Return [x, y] of the center of cell containing provided text 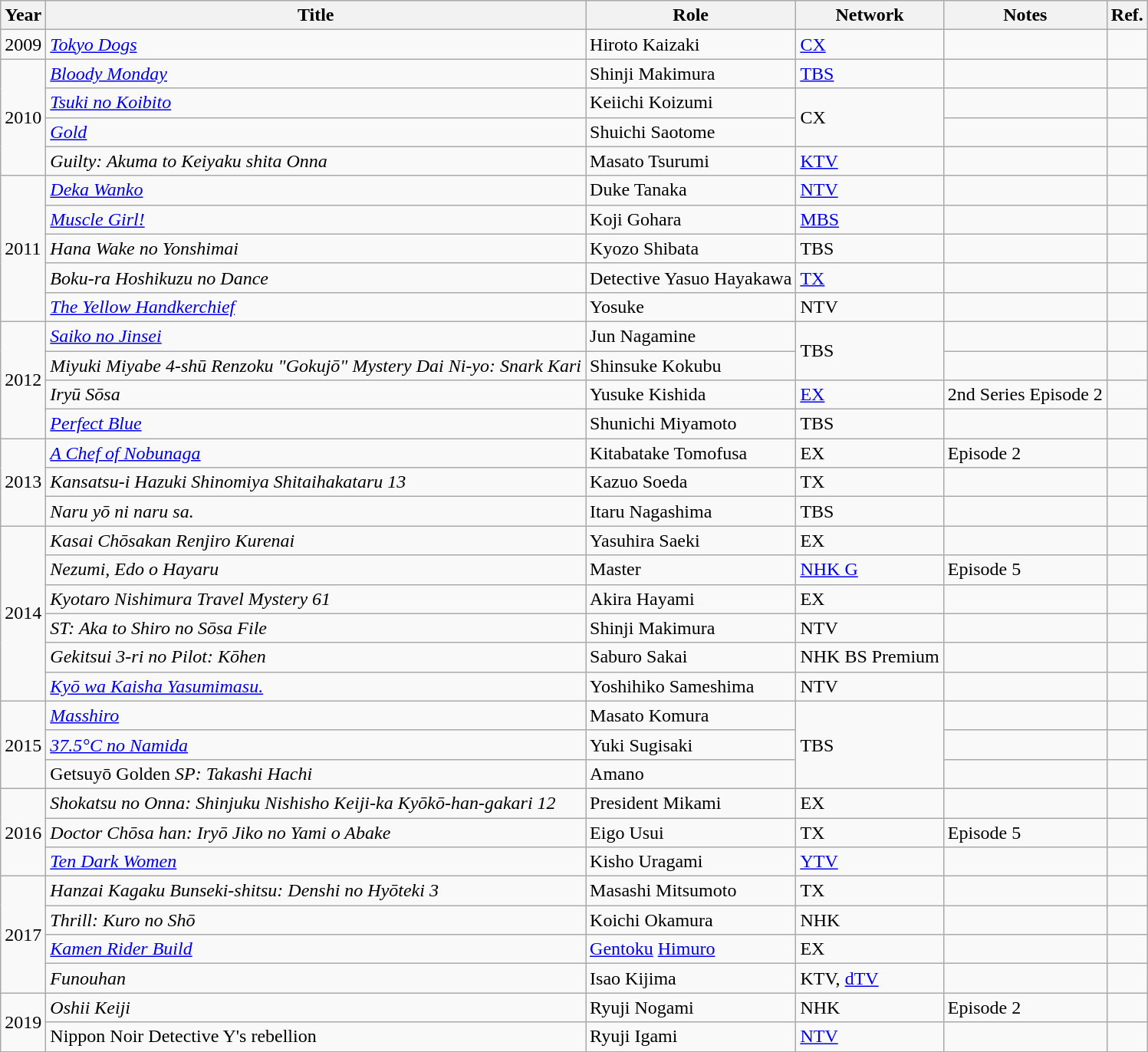
NHK BS Premium [870, 657]
Gold [316, 132]
ST: Aka to Shiro no Sōsa File [316, 628]
37.5°C no Namida [316, 745]
Yuki Sugisaki [691, 745]
Funouhan [316, 978]
Shuichi Saotome [691, 132]
Oshii Keiji [316, 1008]
Koji Gohara [691, 219]
Kisho Uragami [691, 862]
Iryū Sōsa [316, 395]
Saburo Sakai [691, 657]
Itaru Nagashima [691, 511]
Saiko no Jinsei [316, 336]
NHK G [870, 570]
Yoshihiko Sameshima [691, 686]
Kyō wa Kaisha Yasumimasu. [316, 686]
Thrill: Kuro no Shō [316, 920]
Kyozo Shibata [691, 248]
Yasuhira Saeki [691, 541]
Miyuki Miyabe 4-shū Renzoku "Gokujō" Mystery Dai Ni-yo: Snark Kari [316, 366]
2012 [23, 380]
Hanzai Kagaku Bunseki-shitsu: Denshi no Hyōteki 3 [316, 891]
The Yellow Handkerchief [316, 307]
MBS [870, 219]
Getsuyō Golden SP: Takashi Hachi [316, 774]
2011 [23, 248]
Perfect Blue [316, 424]
2016 [23, 832]
Gekitsui 3-ri no Pilot: Kōhen [316, 657]
2015 [23, 745]
A Chef of Nobunaga [316, 453]
Amano [691, 774]
Gentoku Himuro [691, 949]
Keiichi Koizumi [691, 103]
Kamen Rider Build [316, 949]
Masato Komura [691, 715]
Boku-ra Hoshikuzu no Dance [316, 278]
Masashi Mitsumoto [691, 891]
2014 [23, 613]
2009 [23, 44]
Year [23, 15]
Isao Kijima [691, 978]
Kazuo Soeda [691, 482]
Ten Dark Women [316, 862]
Title [316, 15]
Jun Nagamine [691, 336]
KTV [870, 161]
2nd Series Episode 2 [1025, 395]
KTV, dTV [870, 978]
Detective Yasuo Hayakawa [691, 278]
Yosuke [691, 307]
Nezumi, Edo o Hayaru [316, 570]
Tokyo Dogs [316, 44]
Masshiro [316, 715]
Masato Tsurumi [691, 161]
President Mikami [691, 803]
Tsuki no Koibito [316, 103]
Master [691, 570]
Notes [1025, 15]
Network [870, 15]
Deka Wanko [316, 190]
Hana Wake no Yonshimai [316, 248]
2010 [23, 117]
Muscle Girl! [316, 219]
Bloody Monday [316, 74]
Koichi Okamura [691, 920]
Nippon Noir Detective Y's rebellion [316, 1037]
Shinsuke Kokubu [691, 366]
Guilty: Akuma to Keiyaku shita Onna [316, 161]
Kyotaro Nishimura Travel Mystery 61 [316, 599]
Eigo Usui [691, 832]
Kitabatake Tomofusa [691, 453]
Role [691, 15]
Doctor Chōsa han: Iryō Jiko no Yami o Abake [316, 832]
Kasai Chōsakan Renjiro Kurenai [316, 541]
Shokatsu no Onna: Shinjuku Nishisho Keiji-ka Kyōkō-han-gakari 12 [316, 803]
Shunichi Miyamoto [691, 424]
Ref. [1127, 15]
Yusuke Kishida [691, 395]
2013 [23, 482]
Hiroto Kaizaki [691, 44]
Duke Tanaka [691, 190]
2017 [23, 935]
Akira Hayami [691, 599]
Kansatsu-i Hazuki Shinomiya Shitaihakataru 13 [316, 482]
Ryuji Nogami [691, 1008]
2019 [23, 1022]
Ryuji Igami [691, 1037]
Naru yō ni naru sa. [316, 511]
YTV [870, 862]
